Identify which cell holds the provided text, then report its (x, y) central coordinate. 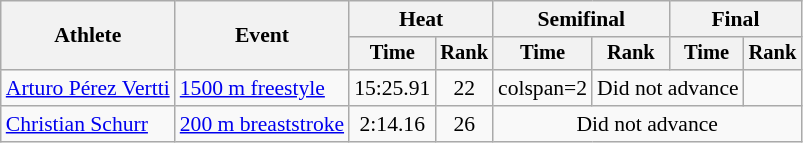
Semifinal (582, 19)
Event (262, 36)
2:14.16 (392, 124)
26 (464, 124)
15:25.91 (392, 88)
Arturo Pérez Vertti (88, 88)
1500 m freestyle (262, 88)
colspan=2 (542, 88)
Athlete (88, 36)
22 (464, 88)
Final (736, 19)
200 m breaststroke (262, 124)
Christian Schurr (88, 124)
Heat (421, 19)
